Provide the [X, Y] coordinate of the cell's center where the given text is located.  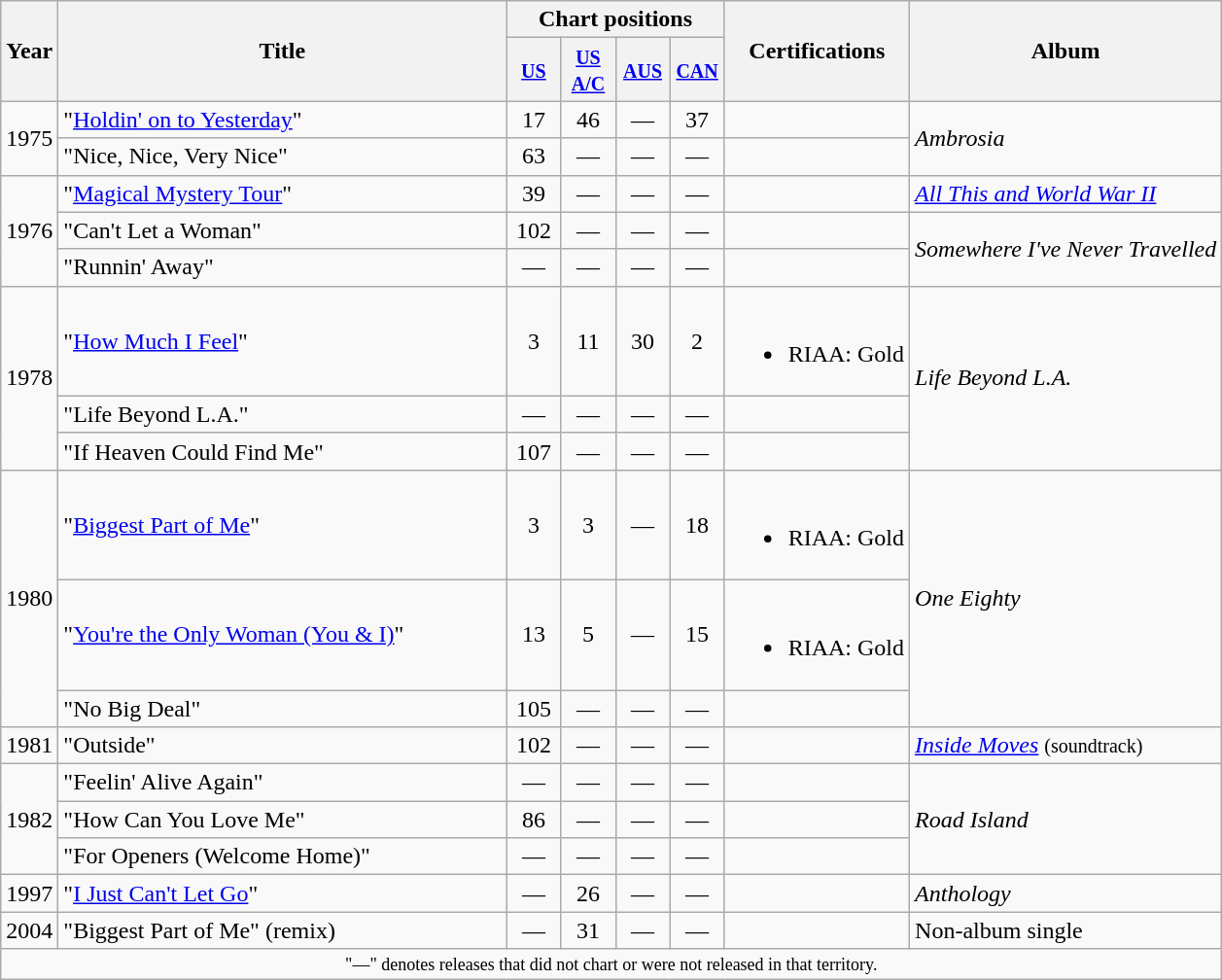
107 [534, 451]
One Eighty [1065, 598]
1997 [29, 893]
"For Openers (Welcome Home)" [282, 857]
31 [588, 930]
All This and World War II [1065, 193]
Somewhere I've Never Travelled [1065, 249]
"Life Beyond L.A." [282, 414]
Non-album single [1065, 930]
2004 [29, 930]
Life Beyond L.A. [1065, 377]
105 [534, 709]
"Outside" [282, 746]
Certifications [817, 51]
1982 [29, 820]
Chart positions [615, 19]
1975 [29, 138]
Anthology [1065, 893]
1980 [29, 598]
Road Island [1065, 820]
30 [643, 340]
"Magical Mystery Tour" [282, 193]
1976 [29, 230]
"No Big Deal" [282, 709]
CAN [697, 70]
Album [1065, 51]
11 [588, 340]
63 [534, 157]
"How Much I Feel" [282, 340]
1981 [29, 746]
1978 [29, 377]
USA/C [588, 70]
46 [588, 120]
Year [29, 51]
15 [697, 634]
"—" denotes releases that did not chart or were not released in that territory. [611, 964]
"Nice, Nice, Very Nice" [282, 157]
13 [534, 634]
"Can't Let a Woman" [282, 230]
18 [697, 525]
Title [282, 51]
"Feelin' Alive Again" [282, 783]
"If Heaven Could Find Me" [282, 451]
26 [588, 893]
"You're the Only Woman (You & I)" [282, 634]
17 [534, 120]
AUS [643, 70]
"Biggest Part of Me" (remix) [282, 930]
37 [697, 120]
86 [534, 820]
US [534, 70]
5 [588, 634]
"I Just Can't Let Go" [282, 893]
"Runnin' Away" [282, 267]
39 [534, 193]
"Holdin' on to Yesterday" [282, 120]
Inside Moves (soundtrack) [1065, 746]
Ambrosia [1065, 138]
2 [697, 340]
"Biggest Part of Me" [282, 525]
"How Can You Love Me" [282, 820]
